Search for the cell housing the specified text and yield its (X, Y) center coordinate. 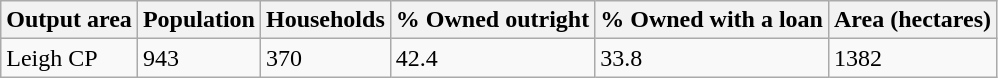
Leigh CP (70, 58)
% Owned with a loan (712, 20)
42.4 (492, 58)
% Owned outright (492, 20)
33.8 (712, 58)
1382 (912, 58)
Households (325, 20)
Area (hectares) (912, 20)
370 (325, 58)
Output area (70, 20)
943 (198, 58)
Population (198, 20)
